Determine the (x, y) coordinate at the center of the cell enclosing the given text.  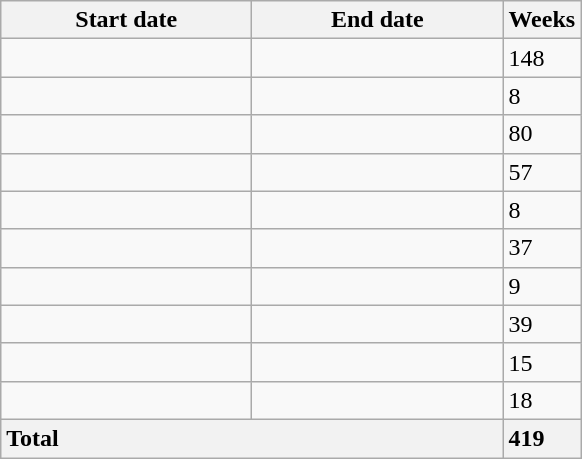
Start date (126, 20)
18 (542, 400)
Weeks (542, 20)
37 (542, 248)
Total (252, 438)
End date (378, 20)
57 (542, 172)
15 (542, 362)
39 (542, 324)
148 (542, 58)
80 (542, 134)
419 (542, 438)
9 (542, 286)
